Find where the given text appears and provide that cell's center as [X, Y] coordinate. 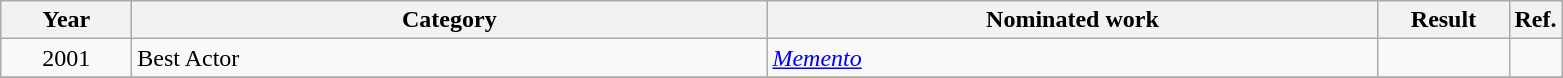
Best Actor [450, 58]
Result [1444, 20]
Category [450, 20]
Memento [1072, 58]
Nominated work [1072, 20]
Year [66, 20]
Ref. [1536, 20]
2001 [66, 58]
